For the text-containing cell, return its midpoint in (x, y) coordinate format. 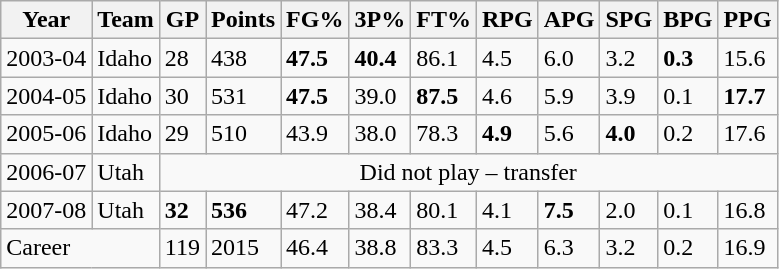
0.3 (688, 58)
46.4 (315, 248)
28 (182, 58)
FG% (315, 20)
87.5 (444, 96)
40.4 (380, 58)
17.7 (748, 96)
4.1 (507, 210)
4.0 (629, 134)
3P% (380, 20)
3.9 (629, 96)
2005-06 (46, 134)
PPG (748, 20)
GP (182, 20)
80.1 (444, 210)
5.6 (569, 134)
4.6 (507, 96)
29 (182, 134)
536 (244, 210)
6.3 (569, 248)
RPG (507, 20)
38.0 (380, 134)
2.0 (629, 210)
16.9 (748, 248)
32 (182, 210)
38.4 (380, 210)
47.2 (315, 210)
2015 (244, 248)
SPG (629, 20)
6.0 (569, 58)
83.3 (444, 248)
43.9 (315, 134)
Career (80, 248)
2004-05 (46, 96)
5.9 (569, 96)
Team (126, 20)
510 (244, 134)
FT% (444, 20)
Year (46, 20)
78.3 (444, 134)
2007-08 (46, 210)
17.6 (748, 134)
Did not play – transfer (468, 172)
7.5 (569, 210)
Points (244, 20)
30 (182, 96)
531 (244, 96)
438 (244, 58)
15.6 (748, 58)
119 (182, 248)
2006-07 (46, 172)
BPG (688, 20)
4.9 (507, 134)
16.8 (748, 210)
39.0 (380, 96)
38.8 (380, 248)
APG (569, 20)
2003-04 (46, 58)
86.1 (444, 58)
